From the cell containing the given text, extract its center point as [X, Y] coordinate. 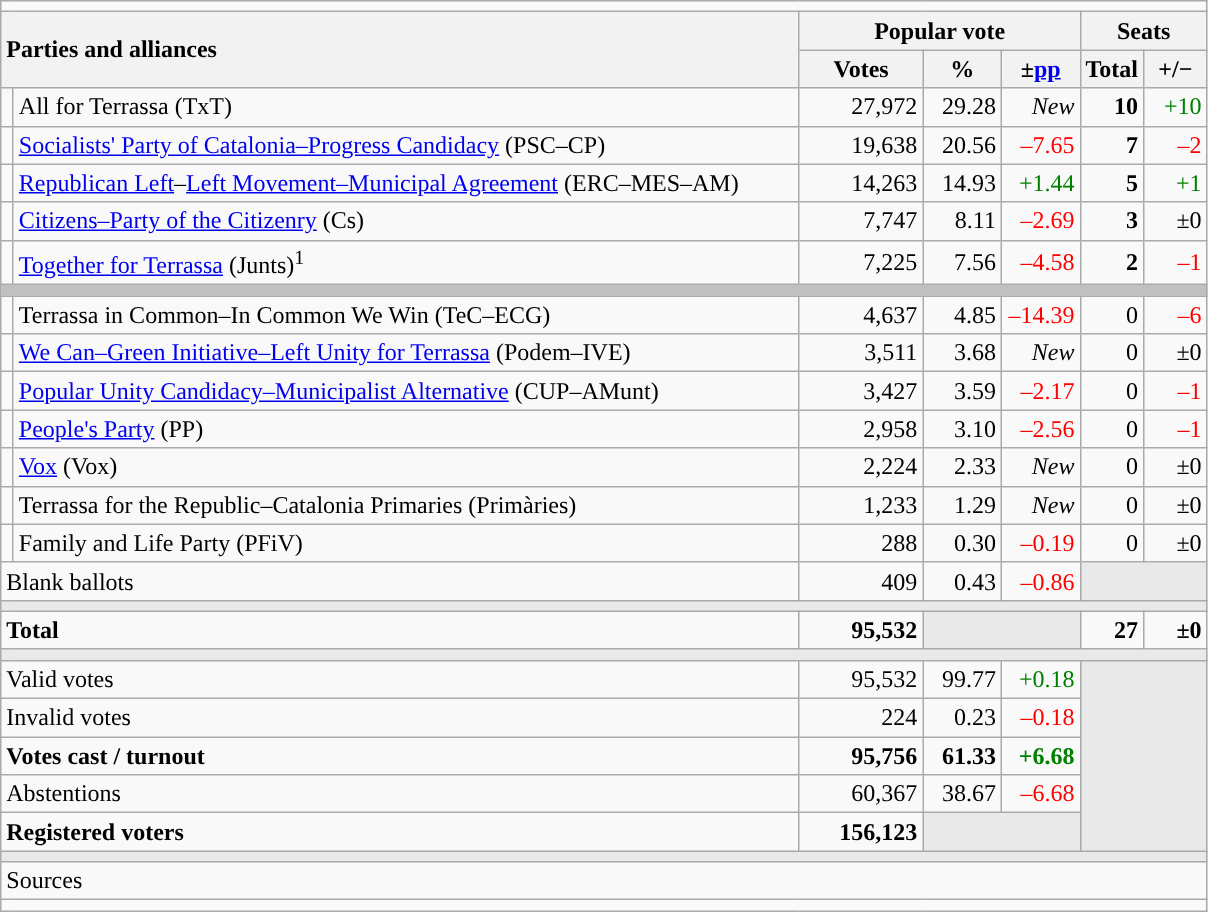
156,123 [861, 832]
3.59 [962, 391]
1,233 [861, 505]
+1.44 [1040, 183]
Terrassa for the Republic–Catalonia Primaries (Primàries) [406, 505]
–0.86 [1040, 581]
Votes cast / turnout [400, 756]
38.67 [962, 794]
14,263 [861, 183]
4,637 [861, 315]
2 [1112, 262]
+1 [1176, 183]
Abstentions [400, 794]
We Can–Green Initiative–Left Unity for Terrassa (Podem–IVE) [406, 353]
Family and Life Party (PFiV) [406, 543]
2,958 [861, 429]
–6 [1176, 315]
2.33 [962, 467]
Citizens–Party of the Citizenry (Cs) [406, 221]
–4.58 [1040, 262]
14.93 [962, 183]
Terrassa in Common–In Common We Win (TeC–ECG) [406, 315]
1.29 [962, 505]
Registered voters [400, 832]
7,225 [861, 262]
3.10 [962, 429]
224 [861, 718]
0.30 [962, 543]
61.33 [962, 756]
+10 [1176, 107]
–2.17 [1040, 391]
Parties and alliances [400, 50]
–7.65 [1040, 145]
Popular vote [940, 31]
–0.19 [1040, 543]
All for Terrassa (TxT) [406, 107]
8.11 [962, 221]
Seats [1144, 31]
3,511 [861, 353]
7,747 [861, 221]
0.23 [962, 718]
+6.68 [1040, 756]
27,972 [861, 107]
±pp [1040, 69]
29.28 [962, 107]
–6.68 [1040, 794]
20.56 [962, 145]
Socialists' Party of Catalonia–Progress Candidacy (PSC–CP) [406, 145]
–2.56 [1040, 429]
7 [1112, 145]
–2.69 [1040, 221]
–0.18 [1040, 718]
19,638 [861, 145]
5 [1112, 183]
% [962, 69]
0.43 [962, 581]
Valid votes [400, 679]
99.77 [962, 679]
+0.18 [1040, 679]
Together for Terrassa (Junts)1 [406, 262]
–2 [1176, 145]
3.68 [962, 353]
Republican Left–Left Movement–Municipal Agreement (ERC–MES–AM) [406, 183]
288 [861, 543]
27 [1112, 630]
Invalid votes [400, 718]
Vox (Vox) [406, 467]
3 [1112, 221]
95,756 [861, 756]
7.56 [962, 262]
4.85 [962, 315]
+/− [1176, 69]
Blank ballots [400, 581]
2,224 [861, 467]
–14.39 [1040, 315]
60,367 [861, 794]
409 [861, 581]
Votes [861, 69]
3,427 [861, 391]
People's Party (PP) [406, 429]
Sources [604, 881]
10 [1112, 107]
Popular Unity Candidacy–Municipalist Alternative (CUP–AMunt) [406, 391]
